Return [X, Y] of the center of cell containing provided text 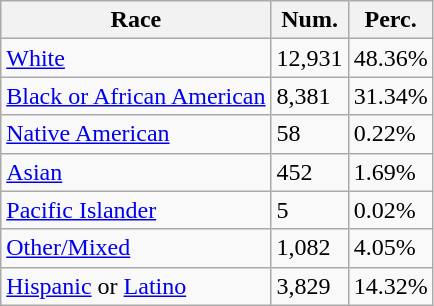
12,931 [310, 58]
0.22% [390, 134]
Asian [136, 172]
Num. [310, 20]
4.05% [390, 248]
Native American [136, 134]
31.34% [390, 96]
Perc. [390, 20]
Hispanic or Latino [136, 286]
1.69% [390, 172]
Pacific Islander [136, 210]
3,829 [310, 286]
Black or African American [136, 96]
1,082 [310, 248]
5 [310, 210]
48.36% [390, 58]
Other/Mixed [136, 248]
White [136, 58]
58 [310, 134]
452 [310, 172]
0.02% [390, 210]
Race [136, 20]
8,381 [310, 96]
14.32% [390, 286]
